Return the [x, y] coordinate for the center point of the cell that contains the specified text.  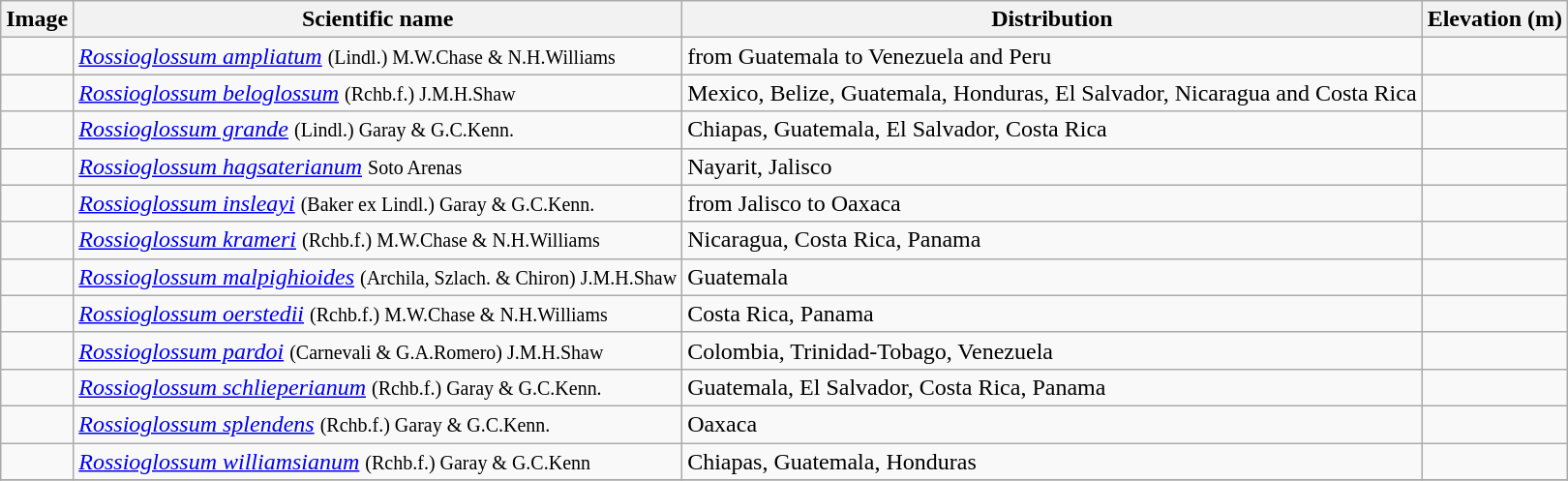
Elevation (m) [1494, 19]
from Jalisco to Oaxaca [1053, 203]
Rossioglossum krameri (Rchb.f.) M.W.Chase & N.H.Williams [377, 240]
Rossioglossum schlieperianum (Rchb.f.) Garay & G.C.Kenn. [377, 387]
Distribution [1053, 19]
Scientific name [377, 19]
Nicaragua, Costa Rica, Panama [1053, 240]
Rossioglossum hagsaterianum Soto Arenas [377, 166]
Rossioglossum grande (Lindl.) Garay & G.C.Kenn. [377, 130]
Nayarit, Jalisco [1053, 166]
Mexico, Belize, Guatemala, Honduras, El Salvador, Nicaragua and Costa Rica [1053, 93]
Colombia, Trinidad-Tobago, Venezuela [1053, 350]
Chiapas, Guatemala, Honduras [1053, 462]
Rossioglossum splendens (Rchb.f.) Garay & G.C.Kenn. [377, 424]
Rossioglossum williamsianum (Rchb.f.) Garay & G.C.Kenn [377, 462]
Oaxaca [1053, 424]
Rossioglossum beloglossum (Rchb.f.) J.M.H.Shaw [377, 93]
Rossioglossum pardoi (Carnevali & G.A.Romero) J.M.H.Shaw [377, 350]
from Guatemala to Venezuela and Peru [1053, 56]
Guatemala [1053, 277]
Rossioglossum insleayi (Baker ex Lindl.) Garay & G.C.Kenn. [377, 203]
Image [37, 19]
Rossioglossum ampliatum (Lindl.) M.W.Chase & N.H.Williams [377, 56]
Rossioglossum malpighioides (Archila, Szlach. & Chiron) J.M.H.Shaw [377, 277]
Costa Rica, Panama [1053, 314]
Rossioglossum oerstedii (Rchb.f.) M.W.Chase & N.H.Williams [377, 314]
Guatemala, El Salvador, Costa Rica, Panama [1053, 387]
Chiapas, Guatemala, El Salvador, Costa Rica [1053, 130]
